Search for the cell housing the specified text and yield its [X, Y] center coordinate. 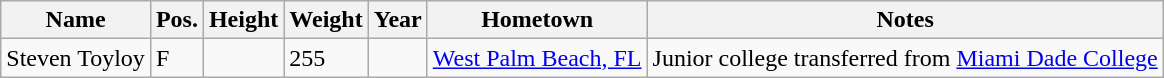
Pos. [176, 20]
Year [398, 20]
Weight [326, 20]
F [176, 58]
Hometown [537, 20]
West Palm Beach, FL [537, 58]
Steven Toyloy [76, 58]
Height [243, 20]
Junior college transferred from Miami Dade College [905, 58]
255 [326, 58]
Notes [905, 20]
Name [76, 20]
